Return [X, Y] of the center of cell containing provided text 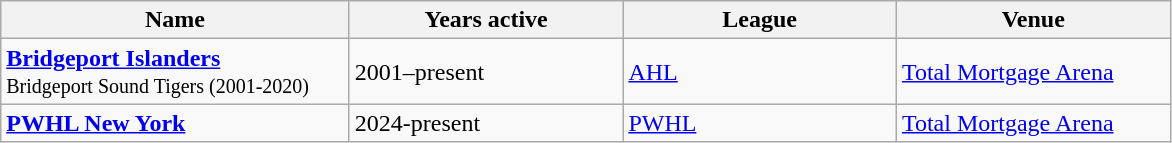
Years active [486, 20]
AHL [760, 72]
Name [176, 20]
Bridgeport IslandersBridgeport Sound Tigers (2001-2020) [176, 72]
PWHL [760, 123]
2024-present [486, 123]
PWHL New York [176, 123]
2001–present [486, 72]
League [760, 20]
Venue [1033, 20]
